Find where the given text appears and provide that cell's center as [x, y] coordinate. 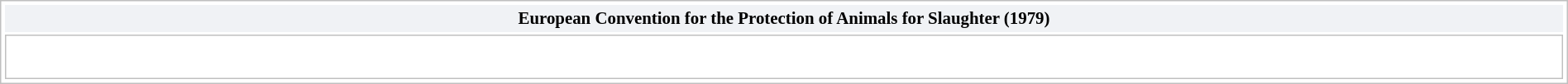
European Convention for the Protection of Animals for Slaughter (1979) [784, 18]
